Find where the given text appears and provide that cell's center as (x, y) coordinate. 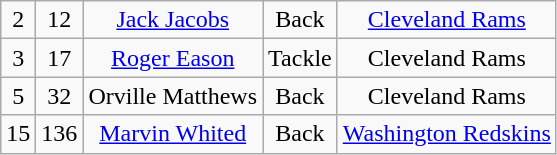
2 (18, 20)
Roger Eason (173, 58)
32 (60, 96)
15 (18, 134)
12 (60, 20)
Marvin Whited (173, 134)
3 (18, 58)
Jack Jacobs (173, 20)
17 (60, 58)
Tackle (300, 58)
5 (18, 96)
Orville Matthews (173, 96)
Washington Redskins (446, 134)
136 (60, 134)
